For the text-containing cell, return its midpoint in [X, Y] coordinate format. 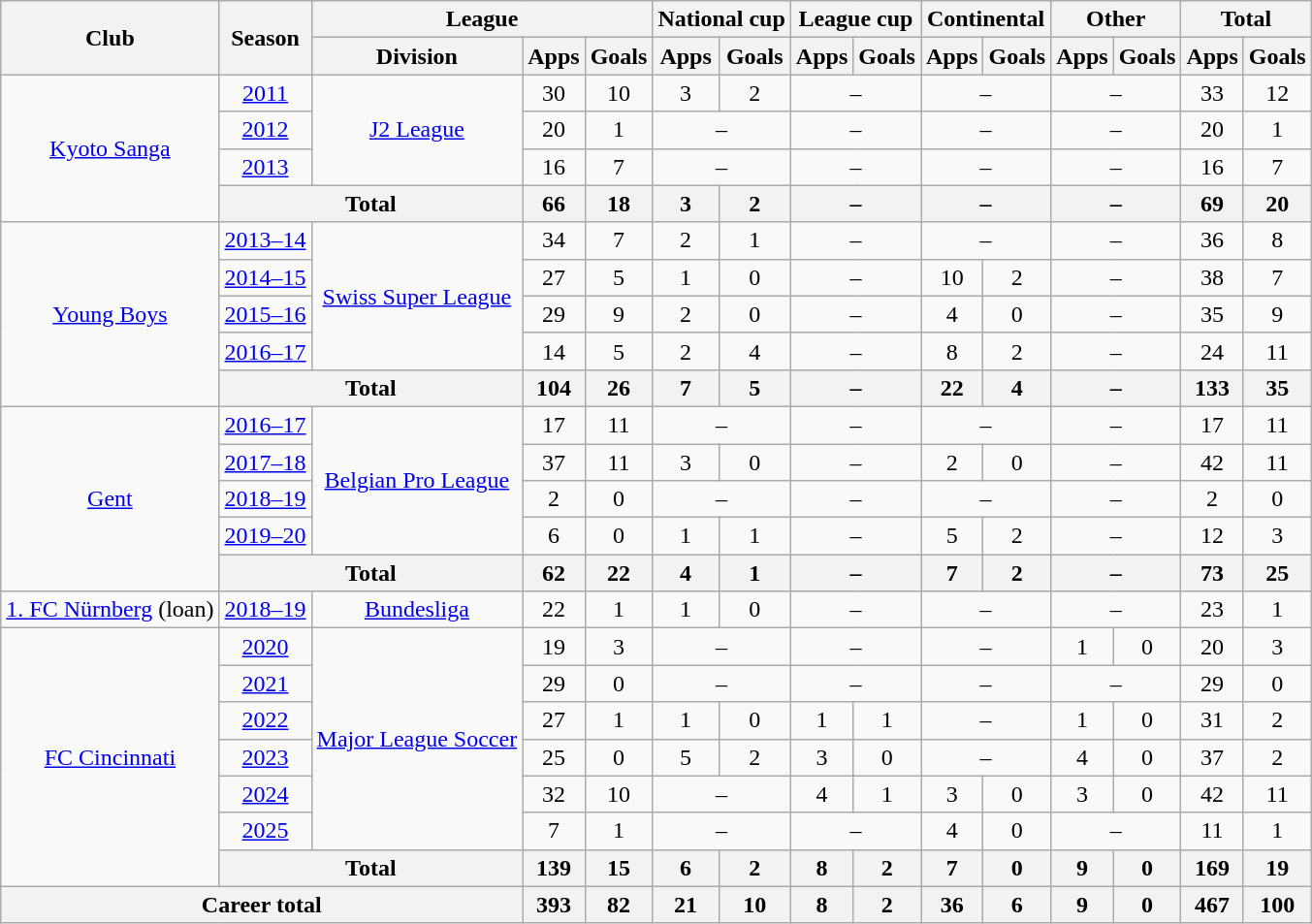
100 [1277, 905]
66 [554, 204]
Swiss Super League [417, 296]
467 [1212, 905]
2017–18 [266, 462]
14 [554, 351]
33 [1212, 93]
24 [1212, 351]
League cup [855, 19]
Young Boys [111, 314]
2019–20 [266, 536]
2013 [266, 167]
Career total [262, 905]
169 [1212, 868]
Gent [111, 498]
2014–15 [266, 277]
73 [1212, 573]
2012 [266, 130]
30 [554, 93]
18 [619, 204]
21 [686, 905]
Kyoto Sanga [111, 148]
82 [619, 905]
Major League Soccer [417, 739]
62 [554, 573]
J2 League [417, 130]
133 [1212, 388]
15 [619, 868]
Bundesliga [417, 610]
Belgian Pro League [417, 480]
1. FC Nürnberg (loan) [111, 610]
Other [1116, 19]
26 [619, 388]
League [482, 19]
2022 [266, 720]
2023 [266, 757]
2024 [266, 794]
FC Cincinnati [111, 757]
34 [554, 240]
2013–14 [266, 240]
2011 [266, 93]
2021 [266, 684]
Season [266, 38]
Division [417, 56]
32 [554, 794]
National cup [721, 19]
2020 [266, 647]
393 [554, 905]
38 [1212, 277]
69 [1212, 204]
104 [554, 388]
Club [111, 38]
2025 [266, 831]
31 [1212, 720]
Continental [986, 19]
139 [554, 868]
23 [1212, 610]
2015–16 [266, 314]
